Determine the [x, y] coordinate at the center of the cell enclosing the given text.  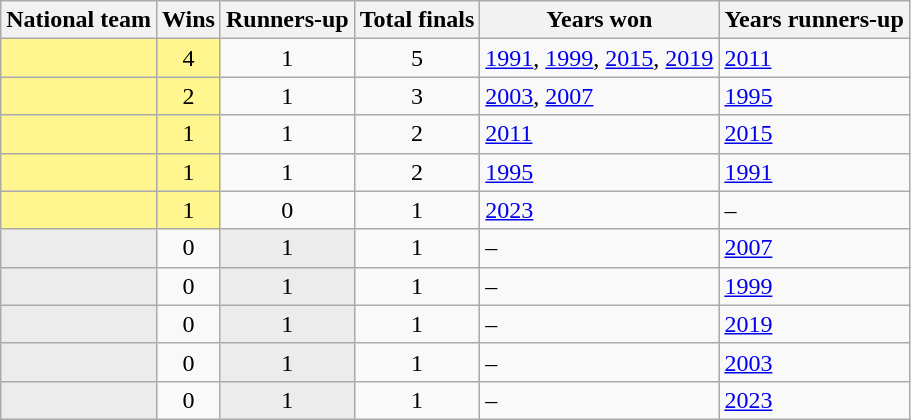
2003, 2007 [600, 96]
Total finals [417, 20]
2003 [814, 362]
1999 [814, 286]
Years runners-up [814, 20]
National team [79, 20]
Years won [600, 20]
4 [188, 58]
Runners-up [287, 20]
5 [417, 58]
3 [417, 96]
2019 [814, 324]
2015 [814, 134]
1991, 1999, 2015, 2019 [600, 58]
2007 [814, 248]
1991 [814, 172]
Wins [188, 20]
